Search for the cell housing the specified text and yield its (X, Y) center coordinate. 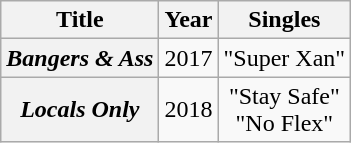
2018 (188, 110)
Locals Only (80, 110)
Singles (284, 20)
2017 (188, 58)
Year (188, 20)
Title (80, 20)
"Super Xan" (284, 58)
Bangers & Ass (80, 58)
"Stay Safe""No Flex" (284, 110)
